For the text-containing cell, return its midpoint in [X, Y] coordinate format. 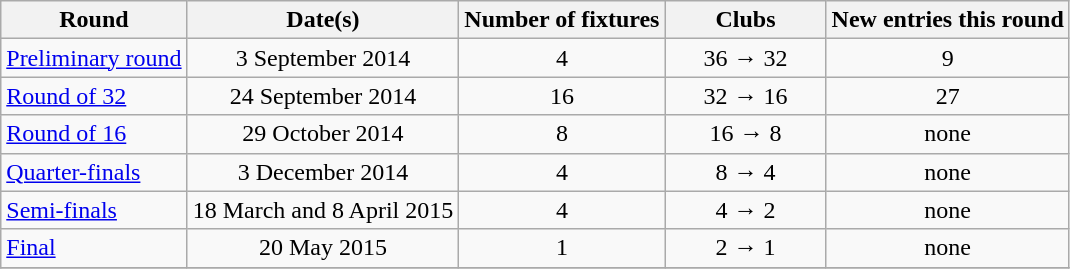
2 → 1 [746, 248]
18 March and 8 April 2015 [323, 210]
9 [948, 58]
Clubs [746, 20]
Round of 32 [94, 96]
Semi-finals [94, 210]
29 October 2014 [323, 134]
20 May 2015 [323, 248]
Number of fixtures [562, 20]
16 [562, 96]
Date(s) [323, 20]
Final [94, 248]
4 → 2 [746, 210]
36 → 32 [746, 58]
8 → 4 [746, 172]
Round of 16 [94, 134]
Quarter-finals [94, 172]
32 → 16 [746, 96]
3 September 2014 [323, 58]
New entries this round [948, 20]
16 → 8 [746, 134]
3 December 2014 [323, 172]
8 [562, 134]
1 [562, 248]
Round [94, 20]
27 [948, 96]
24 September 2014 [323, 96]
Preliminary round [94, 58]
